Provide the [x, y] coordinate of the cell's center where the given text is located.  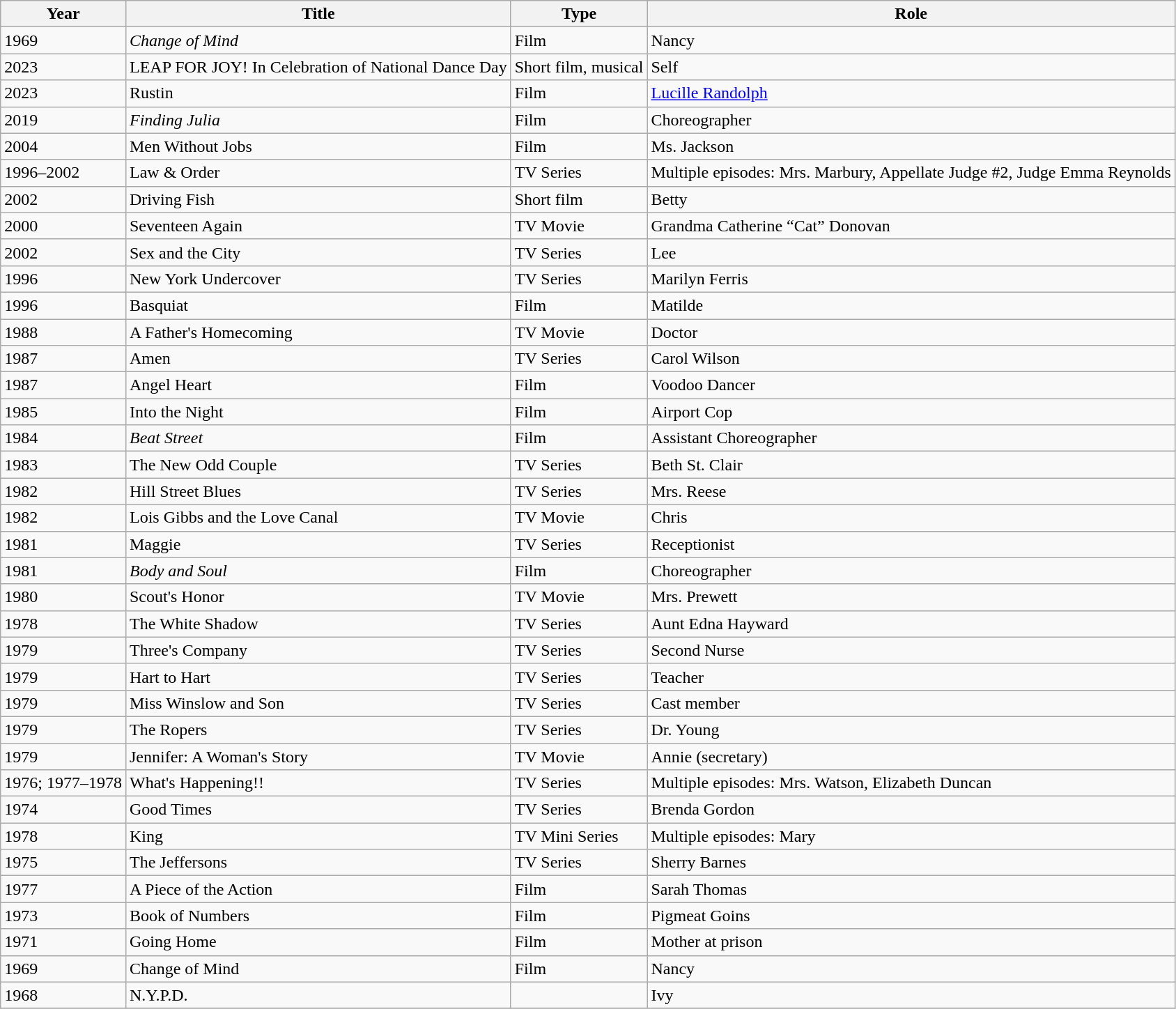
1976; 1977–1978 [63, 783]
Three's Company [318, 650]
The Jeffersons [318, 863]
Amen [318, 359]
1985 [63, 412]
Finding Julia [318, 120]
Short film, musical [579, 67]
Cast member [911, 703]
What's Happening!! [318, 783]
New York Undercover [318, 279]
Short film [579, 199]
Chris [911, 518]
N.Y.P.D. [318, 995]
A Father's Homecoming [318, 332]
Beth St. Clair [911, 465]
LEAP FOR JOY! In Celebration of National Dance Day [318, 67]
The New Odd Couple [318, 465]
Annie (secretary) [911, 756]
A Piece of the Action [318, 889]
Law & Order [318, 173]
1996–2002 [63, 173]
Book of Numbers [318, 916]
Seventeen Again [318, 226]
Multiple episodes: Mrs. Watson, Elizabeth Duncan [911, 783]
Ms. Jackson [911, 146]
Body and Soul [318, 571]
Role [911, 14]
Miss Winslow and Son [318, 703]
Second Nurse [911, 650]
Type [579, 14]
Dr. Young [911, 730]
King [318, 836]
2004 [63, 146]
Receptionist [911, 544]
Rustin [318, 93]
Sarah Thomas [911, 889]
1980 [63, 597]
Driving Fish [318, 199]
Ivy [911, 995]
Multiple episodes: Mrs. Marbury, Appellate Judge #2, Judge Emma Reynolds [911, 173]
The White Shadow [318, 624]
Multiple episodes: Mary [911, 836]
Hill Street Blues [318, 491]
Marilyn Ferris [911, 279]
Brenda Gordon [911, 810]
1968 [63, 995]
Maggie [318, 544]
Mother at prison [911, 942]
Lucille Randolph [911, 93]
Men Without Jobs [318, 146]
1974 [63, 810]
Going Home [318, 942]
Assistant Choreographer [911, 438]
1984 [63, 438]
1975 [63, 863]
1973 [63, 916]
Pigmeat Goins [911, 916]
Matilde [911, 305]
Lee [911, 252]
Mrs. Reese [911, 491]
Year [63, 14]
Self [911, 67]
Teacher [911, 677]
Mrs. Prewett [911, 597]
Hart to Hart [318, 677]
Basquiat [318, 305]
1971 [63, 942]
1983 [63, 465]
Good Times [318, 810]
Scout's Honor [318, 597]
Beat Street [318, 438]
Angel Heart [318, 385]
Airport Cop [911, 412]
1988 [63, 332]
Carol Wilson [911, 359]
1977 [63, 889]
Aunt Edna Hayward [911, 624]
Title [318, 14]
The Ropers [318, 730]
Grandma Catherine “Cat” Donovan [911, 226]
Lois Gibbs and the Love Canal [318, 518]
TV Mini Series [579, 836]
Doctor [911, 332]
2000 [63, 226]
Betty [911, 199]
Sex and the City [318, 252]
Voodoo Dancer [911, 385]
2019 [63, 120]
Into the Night [318, 412]
Jennifer: A Woman's Story [318, 756]
Sherry Barnes [911, 863]
